Pinpoint the cell where the given text exists, returning its [x, y] midpoint coordinate. 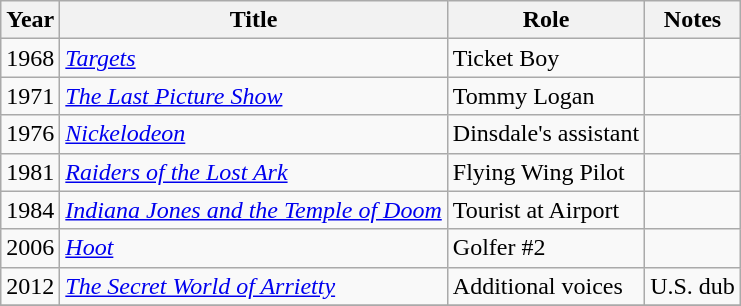
Golfer #2 [546, 248]
Raiders of the Lost Ark [254, 172]
U.S. dub [693, 286]
Hoot [254, 248]
Targets [254, 58]
Nickelodeon [254, 134]
2006 [30, 248]
Ticket Boy [546, 58]
Role [546, 20]
2012 [30, 286]
Indiana Jones and the Temple of Doom [254, 210]
Notes [693, 20]
Flying Wing Pilot [546, 172]
Title [254, 20]
The Secret World of Arrietty [254, 286]
1976 [30, 134]
The Last Picture Show [254, 96]
Year [30, 20]
Tourist at Airport [546, 210]
Tommy Logan [546, 96]
1968 [30, 58]
Additional voices [546, 286]
Dinsdale's assistant [546, 134]
1971 [30, 96]
1981 [30, 172]
1984 [30, 210]
